Output the (X, Y) coordinate of the center of the cell containing the given text.  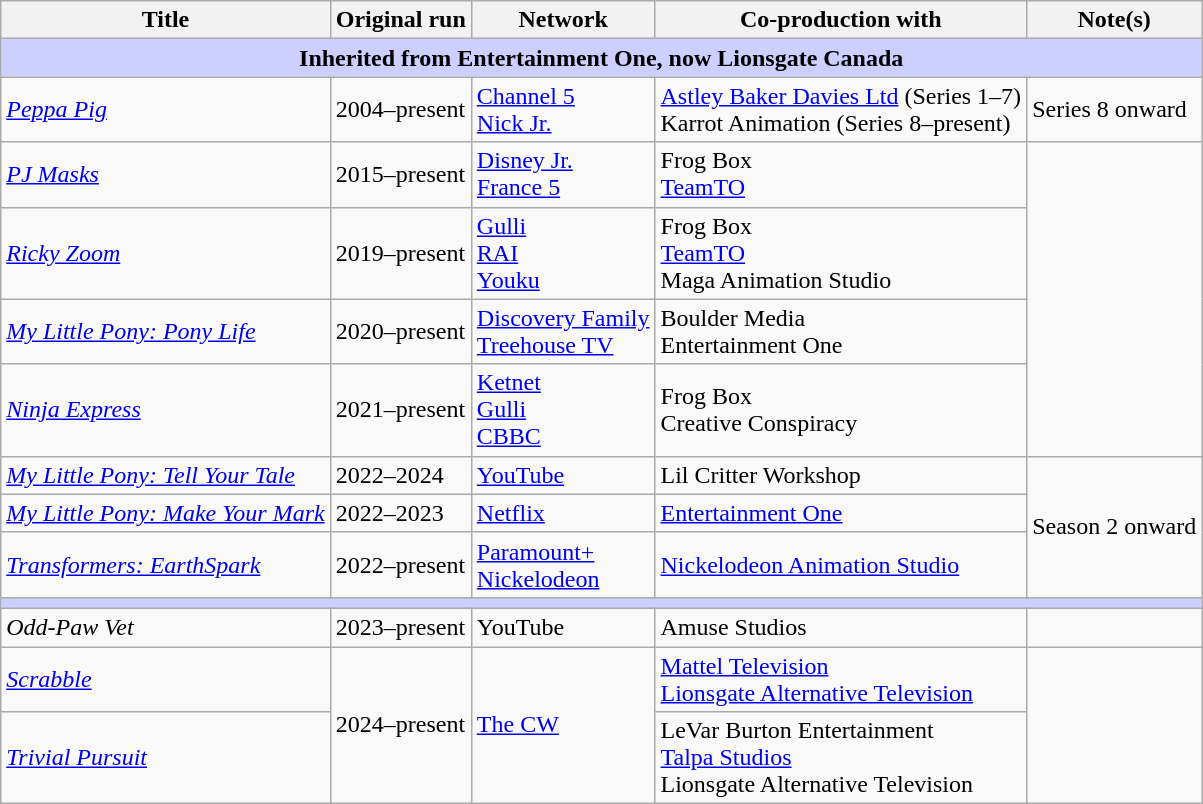
Original run (400, 20)
Transformers: EarthSpark (166, 564)
Frog BoxTeamTO (841, 174)
My Little Pony: Make Your Mark (166, 513)
2024–present (400, 724)
2004–present (400, 110)
The CW (563, 724)
Series 8 onward (1114, 110)
My Little Pony: Pony Life (166, 332)
Ricky Zoom (166, 253)
Season 2 onward (1114, 526)
Title (166, 20)
Mattel TelevisionLionsgate Alternative Television (841, 678)
2019–present (400, 253)
Note(s) (1114, 20)
LeVar Burton EntertainmentTalpa StudiosLionsgate Alternative Television (841, 758)
Inherited from Entertainment One, now Lionsgate Canada (602, 58)
PJ Masks (166, 174)
2022–2024 (400, 475)
2020–present (400, 332)
Astley Baker Davies Ltd (Series 1–7)Karrot Animation (Series 8–present) (841, 110)
Paramount+Nickelodeon (563, 564)
Co-production with (841, 20)
2015–present (400, 174)
Frog BoxTeamTOMaga Animation Studio (841, 253)
Network (563, 20)
KetnetGulliCBBC (563, 410)
Discovery FamilyTreehouse TV (563, 332)
Netflix (563, 513)
Ninja Express (166, 410)
2021–present (400, 410)
2023–present (400, 627)
Scrabble (166, 678)
Trivial Pursuit (166, 758)
My Little Pony: Tell Your Tale (166, 475)
2022–present (400, 564)
Nickelodeon Animation Studio (841, 564)
2022–2023 (400, 513)
Channel 5Nick Jr. (563, 110)
Odd-Paw Vet (166, 627)
Peppa Pig (166, 110)
Boulder MediaEntertainment One (841, 332)
Disney Jr.France 5 (563, 174)
Entertainment One (841, 513)
Lil Critter Workshop (841, 475)
GulliRAIYouku (563, 253)
Frog BoxCreative Conspiracy (841, 410)
Amuse Studios (841, 627)
